Capture the cell that displays the provided text and extract its (x, y) central coordinate. 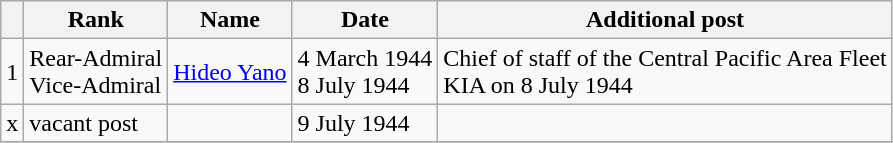
Additional post (665, 20)
Chief of staff of the Central Pacific Area FleetKIA on 8 July 1944 (665, 72)
9 July 1944 (365, 123)
Rank (96, 20)
Rear-AdmiralVice-Admiral (96, 72)
vacant post (96, 123)
x (12, 123)
Name (230, 20)
Hideo Yano (230, 72)
Date (365, 20)
4 March 19448 July 1944 (365, 72)
1 (12, 72)
